From the cell containing the given text, extract its center point as [X, Y] coordinate. 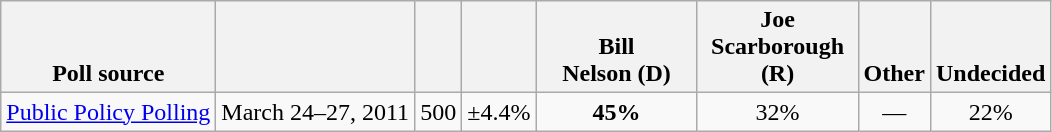
22% [990, 112]
— [894, 112]
500 [438, 112]
45% [616, 112]
32% [778, 112]
Public Policy Polling [108, 112]
Other [894, 47]
Undecided [990, 47]
Poll source [108, 47]
March 24–27, 2011 [316, 112]
BillNelson (D) [616, 47]
JoeScarborough (R) [778, 47]
±4.4% [499, 112]
